Identify which cell holds the provided text, then report its (X, Y) central coordinate. 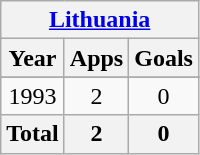
Lithuania (100, 20)
Year (33, 58)
Goals (164, 58)
Apps (96, 58)
Total (33, 134)
1993 (33, 96)
